For the text-containing cell, return its midpoint in [x, y] coordinate format. 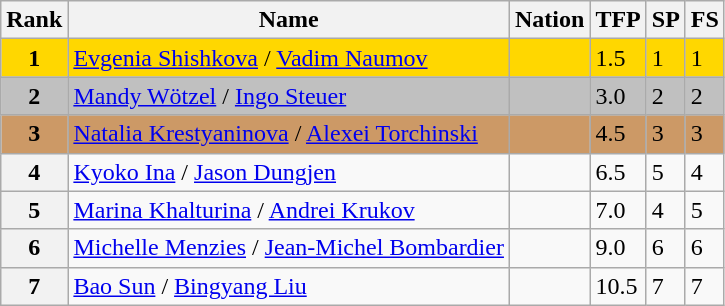
10.5 [618, 286]
SP [666, 20]
TFP [618, 20]
3.0 [618, 96]
6.5 [618, 172]
7.0 [618, 210]
Bao Sun / Bingyang Liu [289, 286]
Michelle Menzies / Jean-Michel Bombardier [289, 248]
Nation [549, 20]
1.5 [618, 58]
Rank [34, 20]
Kyoko Ina / Jason Dungjen [289, 172]
9.0 [618, 248]
Natalia Krestyaninova / Alexei Torchinski [289, 134]
4.5 [618, 134]
Evgenia Shishkova / Vadim Naumov [289, 58]
Marina Khalturina / Andrei Krukov [289, 210]
Name [289, 20]
FS [704, 20]
Mandy Wötzel / Ingo Steuer [289, 96]
